Locate the cell with the specified text and output its [x, y] center coordinate. 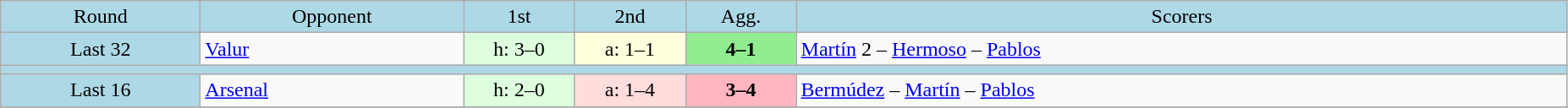
Bermúdez – Martín – Pablos [1181, 90]
h: 2–0 [520, 90]
Opponent [332, 17]
4–1 [741, 49]
2nd [630, 17]
Agg. [741, 17]
Last 16 [101, 90]
Valur [332, 49]
Scorers [1181, 17]
Last 32 [101, 49]
3–4 [741, 90]
1st [520, 17]
a: 1–1 [630, 49]
Arsenal [332, 90]
h: 3–0 [520, 49]
Round [101, 17]
a: 1–4 [630, 90]
Martín 2 – Hermoso – Pablos [1181, 49]
